Capture the cell that displays the provided text and extract its [X, Y] central coordinate. 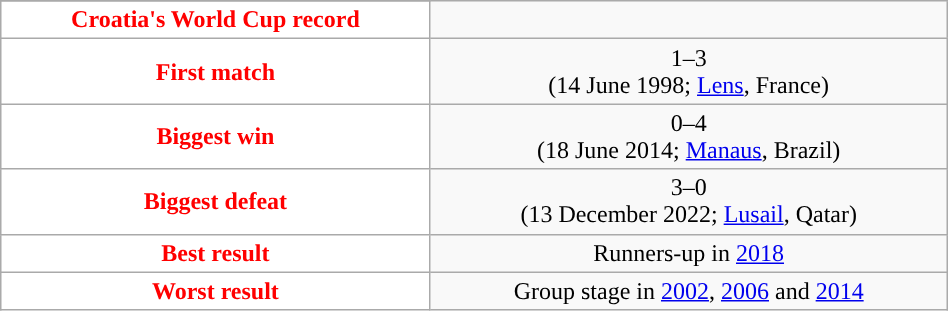
Biggest defeat [216, 202]
3–0 (13 December 2022; Lusail, Qatar) [688, 202]
Croatia's World Cup record [216, 20]
Runners-up in 2018 [688, 253]
0–4 (18 June 2014; Manaus, Brazil) [688, 136]
First match [216, 72]
Biggest win [216, 136]
Best result [216, 253]
Group stage in 2002, 2006 and 2014 [688, 291]
1–3 (14 June 1998; Lens, France) [688, 72]
Worst result [216, 291]
